Extract the [x, y] coordinate from the center of the cell holding the provided text.  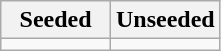
Seeded [56, 20]
Unseeded [165, 20]
